Detect which cell encompasses the target text, then output its (x, y) center coordinate. 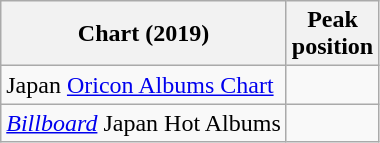
Japan Oricon Albums Chart (144, 85)
Billboard Japan Hot Albums (144, 123)
Peakposition (332, 34)
Chart (2019) (144, 34)
